Find where the given text appears and provide that cell's center as (X, Y) coordinate. 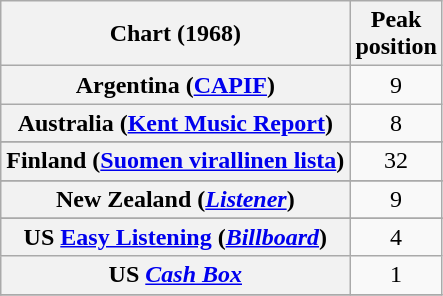
Peakposition (396, 34)
US Cash Box (176, 275)
4 (396, 237)
Australia (Kent Music Report) (176, 123)
New Zealand (Listener) (176, 199)
8 (396, 123)
Finland (Suomen virallinen lista) (176, 161)
32 (396, 161)
Chart (1968) (176, 34)
1 (396, 275)
US Easy Listening (Billboard) (176, 237)
Argentina (CAPIF) (176, 85)
